Output the [x, y] coordinate of the center of the cell containing the given text.  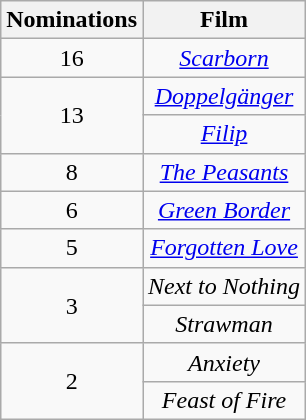
16 [72, 58]
2 [72, 381]
Feast of Fire [224, 400]
Scarborn [224, 58]
Doppelgänger [224, 96]
Green Border [224, 210]
Next to Nothing [224, 286]
6 [72, 210]
Nominations [72, 20]
Filip [224, 134]
13 [72, 115]
Forgotten Love [224, 248]
Film [224, 20]
5 [72, 248]
3 [72, 305]
Strawman [224, 324]
8 [72, 172]
Anxiety [224, 362]
The Peasants [224, 172]
